Pinpoint the cell where the given text exists, returning its [x, y] midpoint coordinate. 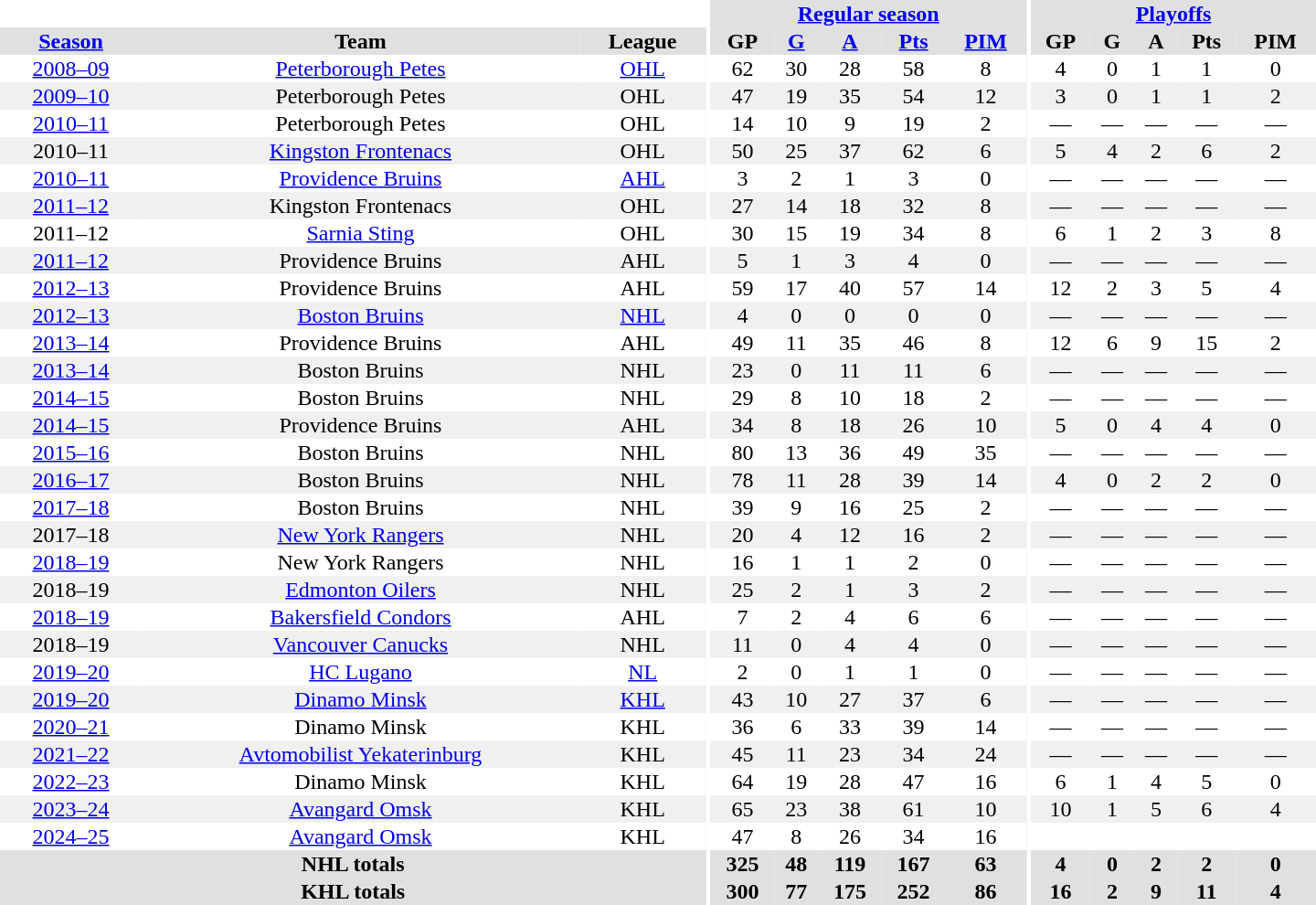
50 [742, 151]
Vancouver Canucks [360, 644]
175 [850, 891]
24 [985, 754]
Team [360, 41]
20 [742, 535]
58 [914, 69]
252 [914, 891]
325 [742, 864]
League [642, 41]
2008–09 [71, 69]
Regular season [868, 14]
43 [742, 699]
48 [796, 864]
33 [850, 727]
HC Lugano [360, 672]
Season [71, 41]
2024–25 [71, 836]
61 [914, 809]
64 [742, 782]
Bakersfield Condors [360, 617]
65 [742, 809]
NHL totals [353, 864]
Sarnia Sting [360, 233]
2015–16 [71, 452]
63 [985, 864]
Edmonton Oilers [360, 590]
2020–21 [71, 727]
2009–10 [71, 96]
54 [914, 96]
80 [742, 452]
167 [914, 864]
2022–23 [71, 782]
NL [642, 672]
17 [796, 288]
Avtomobilist Yekaterinburg [360, 754]
46 [914, 343]
38 [850, 809]
Playoffs [1173, 14]
45 [742, 754]
KHL totals [353, 891]
300 [742, 891]
7 [742, 617]
119 [850, 864]
57 [914, 288]
29 [742, 398]
2016–17 [71, 480]
40 [850, 288]
2023–24 [71, 809]
59 [742, 288]
13 [796, 452]
77 [796, 891]
32 [914, 206]
78 [742, 480]
2021–22 [71, 754]
86 [985, 891]
